Identify which cell holds the provided text, then report its (X, Y) central coordinate. 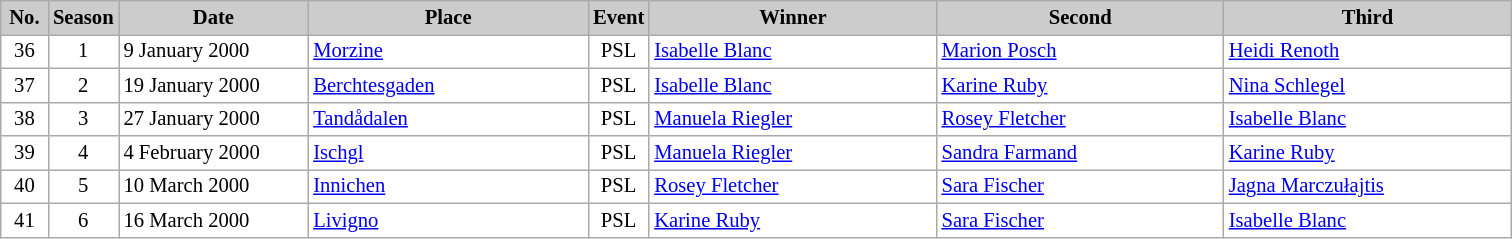
41 (24, 220)
38 (24, 119)
Sandra Farmand (1080, 153)
39 (24, 153)
Date (213, 17)
37 (24, 85)
Third (1368, 17)
Heidi Renoth (1368, 51)
Event (618, 17)
5 (83, 186)
3 (83, 119)
4 (83, 153)
Nina Schlegel (1368, 85)
6 (83, 220)
Jagna Marczułajtis (1368, 186)
Tandådalen (448, 119)
36 (24, 51)
9 January 2000 (213, 51)
Berchtesgaden (448, 85)
Second (1080, 17)
Livigno (448, 220)
Winner (792, 17)
No. (24, 17)
Marion Posch (1080, 51)
16 March 2000 (213, 220)
Ischgl (448, 153)
Place (448, 17)
27 January 2000 (213, 119)
1 (83, 51)
19 January 2000 (213, 85)
40 (24, 186)
2 (83, 85)
4 February 2000 (213, 153)
Innichen (448, 186)
10 March 2000 (213, 186)
Morzine (448, 51)
Season (83, 17)
